Scan for the cell matching the given text and deliver its (X, Y) coordinate at center. 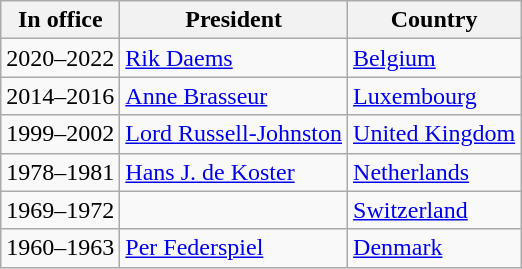
Luxembourg (434, 96)
1969–1972 (60, 210)
2020–2022 (60, 58)
United Kingdom (434, 134)
In office (60, 20)
Hans J. de Koster (234, 172)
President (234, 20)
Belgium (434, 58)
1999–2002 (60, 134)
1960–1963 (60, 248)
Denmark (434, 248)
Lord Russell-Johnston (234, 134)
Per Federspiel (234, 248)
Switzerland (434, 210)
Country (434, 20)
Netherlands (434, 172)
1978–1981 (60, 172)
2014–2016 (60, 96)
Anne Brasseur (234, 96)
Rik Daems (234, 58)
